Detect which cell encompasses the target text, then output its [X, Y] center coordinate. 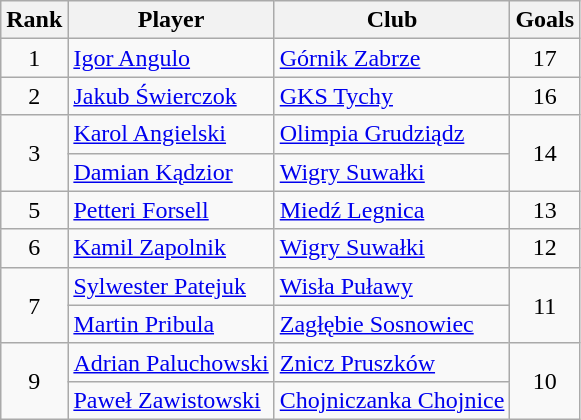
Zagłębie Sosnowiec [392, 324]
17 [545, 58]
Player [171, 20]
Znicz Pruszków [392, 362]
16 [545, 96]
Petteri Forsell [171, 210]
Górnik Zabrze [392, 58]
Rank [34, 20]
Kamil Zapolnik [171, 248]
1 [34, 58]
Jakub Świerczok [171, 96]
Sylwester Patejuk [171, 286]
Club [392, 20]
5 [34, 210]
Miedź Legnica [392, 210]
Chojniczanka Chojnice [392, 400]
2 [34, 96]
14 [545, 153]
10 [545, 381]
12 [545, 248]
Adrian Paluchowski [171, 362]
Goals [545, 20]
Wisła Puławy [392, 286]
3 [34, 153]
Damian Kądzior [171, 172]
7 [34, 305]
11 [545, 305]
13 [545, 210]
Paweł Zawistowski [171, 400]
Olimpia Grudziądz [392, 134]
Igor Angulo [171, 58]
Martin Pribula [171, 324]
Karol Angielski [171, 134]
9 [34, 381]
GKS Tychy [392, 96]
6 [34, 248]
